Search for the cell housing the specified text and yield its (X, Y) center coordinate. 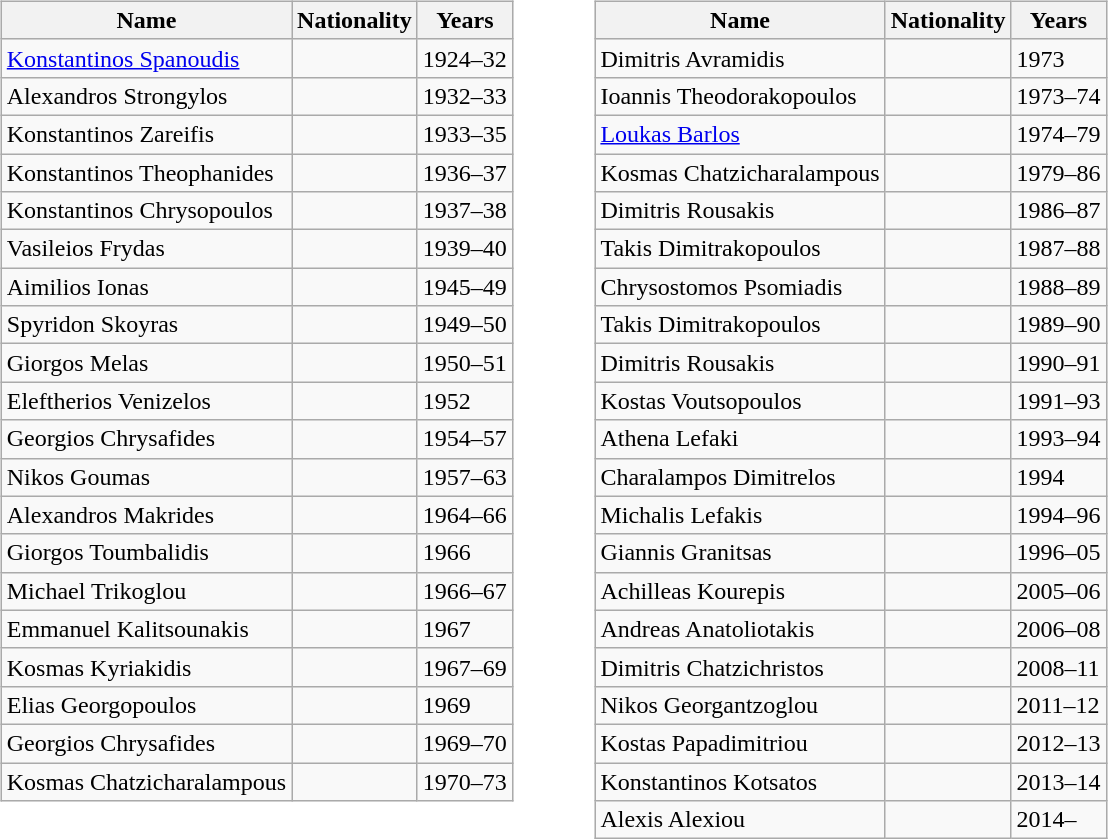
1952 (464, 401)
Alexandros Makrides (146, 515)
Athena Lefaki (740, 439)
1932–33 (464, 96)
Achilleas Kourepis (740, 591)
Konstantinos Spanoudis (146, 58)
1966–67 (464, 591)
1969–70 (464, 743)
1936–37 (464, 173)
Vasileios Frydas (146, 249)
1987–88 (1058, 249)
1990–91 (1058, 363)
1994 (1058, 477)
Alexis Alexiou (740, 820)
Dimitris Chatzichristos (740, 667)
Eleftherios Venizelos (146, 401)
Alexandros Strongylos (146, 96)
Emmanuel Kalitsounakis (146, 629)
1973–74 (1058, 96)
1937–38 (464, 211)
1945–49 (464, 287)
Konstantinos Theophanides (146, 173)
1957–63 (464, 477)
1949–50 (464, 325)
Aimilios Ionas (146, 287)
2012–13 (1058, 743)
Konstantinos Zareifis (146, 134)
Charalampos Dimitrelos (740, 477)
2013–14 (1058, 781)
1991–93 (1058, 401)
Kostas Voutsopoulos (740, 401)
Kostas Papadimitriou (740, 743)
Giorgos Melas (146, 363)
Giannis Granitsas (740, 553)
Nikos Georgantzoglou (740, 705)
1993–94 (1058, 439)
Loukas Barlos (740, 134)
1989–90 (1058, 325)
1970–73 (464, 781)
Giorgos Toumbalidis (146, 553)
1973 (1058, 58)
1966 (464, 553)
1988–89 (1058, 287)
1950–51 (464, 363)
1967 (464, 629)
1954–57 (464, 439)
Dimitris Avramidis (740, 58)
Spyridon Skoyras (146, 325)
1967–69 (464, 667)
1994–96 (1058, 515)
Ioannis Theodorakopoulos (740, 96)
1924–32 (464, 58)
Kosmas Kyriakidis (146, 667)
Konstantinos Chrysopoulos (146, 211)
Michael Trikoglou (146, 591)
2011–12 (1058, 705)
1933–35 (464, 134)
2006–08 (1058, 629)
Konstantinos Kotsatos (740, 781)
1969 (464, 705)
1986–87 (1058, 211)
1979–86 (1058, 173)
Andreas Anatoliotakis (740, 629)
2008–11 (1058, 667)
1939–40 (464, 249)
1974–79 (1058, 134)
Michalis Lefakis (740, 515)
Elias Georgopoulos (146, 705)
2005–06 (1058, 591)
1996–05 (1058, 553)
Nikos Goumas (146, 477)
2014– (1058, 820)
Chrysostomos Psomiadis (740, 287)
1964–66 (464, 515)
